Locate the cell with the specified text and output its [x, y] center coordinate. 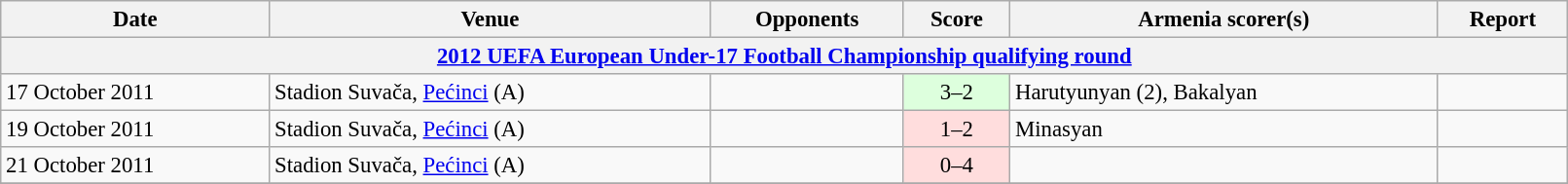
Armenia scorer(s) [1224, 19]
17 October 2011 [135, 92]
0–4 [956, 166]
Report [1503, 19]
21 October 2011 [135, 166]
2012 UEFA European Under-17 Football Championship qualifying round [784, 56]
1–2 [956, 129]
19 October 2011 [135, 129]
Opponents [807, 19]
Venue [491, 19]
Minasyan [1224, 129]
Score [956, 19]
3–2 [956, 92]
Date [135, 19]
Harutyunyan (2), Bakalyan [1224, 92]
